Extract the (X, Y) coordinate from the center of the cell holding the provided text.  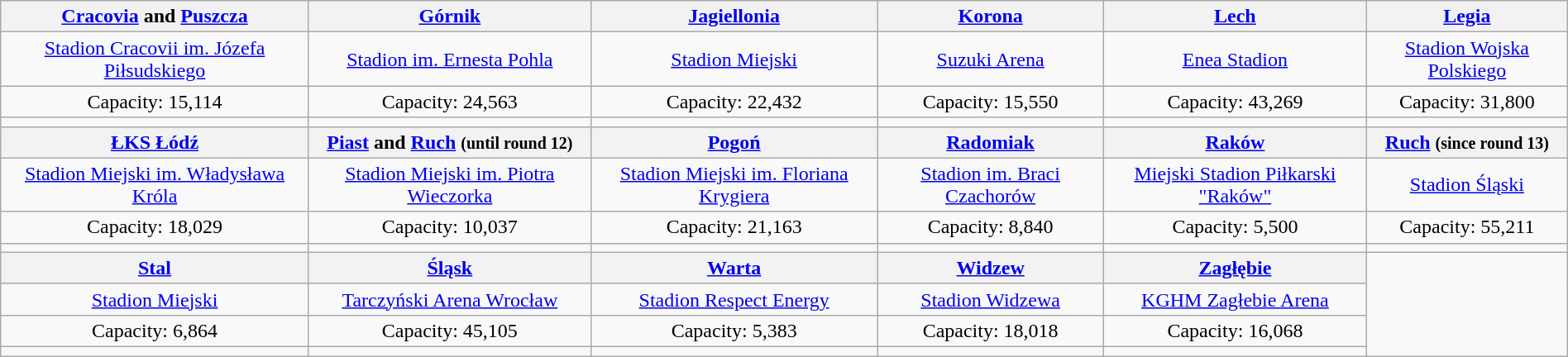
Tarczyński Arena Wrocław (450, 299)
Cracovia and Puszcza (155, 17)
Stadion im. Braci Czachorów (991, 185)
Stadion Widzewa (991, 299)
Capacity: 18,018 (991, 331)
Piast and Ruch (until round 12) (450, 142)
Capacity: 10,037 (450, 227)
Capacity: 15,550 (991, 102)
Stadion Miejski im. Floriana Krygiera (734, 185)
Widzew (991, 268)
Capacity: 21,163 (734, 227)
KGHM Zagłebie Arena (1235, 299)
Enea Stadion (1235, 59)
Capacity: 6,864 (155, 331)
Lech (1235, 17)
Stadion Miejski im. Władysława Króla (155, 185)
Stadion Śląski (1467, 185)
Capacity: 18,029 (155, 227)
Capacity: 31,800 (1467, 102)
Suzuki Arena (991, 59)
Miejski Stadion Piłkarski "Raków" (1235, 185)
Capacity: 8,840 (991, 227)
Korona (991, 17)
Warta (734, 268)
Zagłębie (1235, 268)
Pogoń (734, 142)
Ruch (since round 13) (1467, 142)
Capacity: 5,500 (1235, 227)
Jagiellonia (734, 17)
Stadion Miejski im. Piotra Wieczorka (450, 185)
Radomiak (991, 142)
Capacity: 5,383 (734, 331)
Stadion Respect Energy (734, 299)
Capacity: 24,563 (450, 102)
ŁKS Łódź (155, 142)
Capacity: 45,105 (450, 331)
Śląsk (450, 268)
Stal (155, 268)
Capacity: 22,432 (734, 102)
Capacity: 55,211 (1467, 227)
Stadion im. Ernesta Pohla (450, 59)
Stadion Wojska Polskiego (1467, 59)
Capacity: 15,114 (155, 102)
Legia (1467, 17)
Stadion Cracovii im. Józefa Piłsudskiego (155, 59)
Capacity: 16,068 (1235, 331)
Raków (1235, 142)
Capacity: 43,269 (1235, 102)
Górnik (450, 17)
